Locate the cell with the specified text and output its [X, Y] center coordinate. 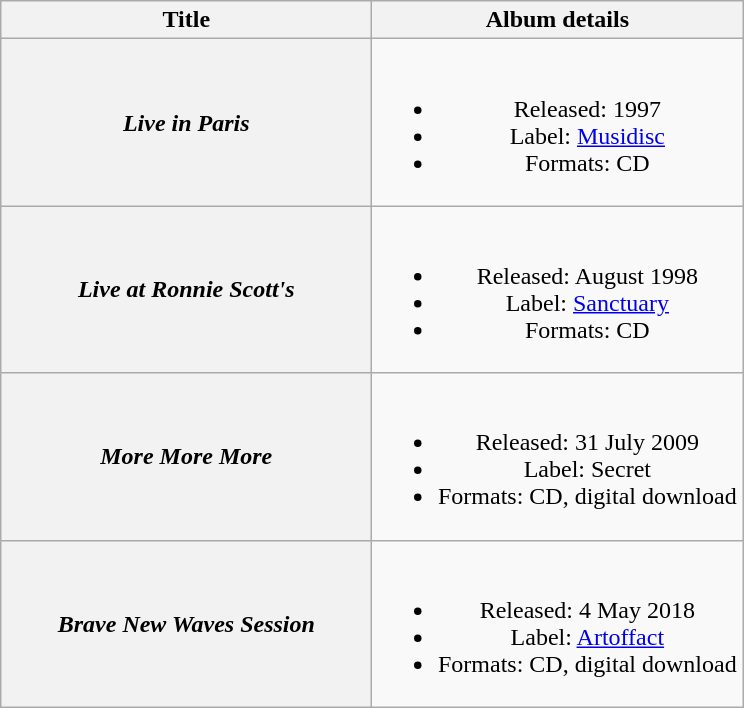
Brave New Waves Session [186, 624]
Title [186, 20]
Album details [558, 20]
Live in Paris [186, 122]
Released: 4 May 2018Label: ArtoffactFormats: CD, digital download [558, 624]
More More More [186, 456]
Live at Ronnie Scott's [186, 290]
Released: 31 July 2009Label: SecretFormats: CD, digital download [558, 456]
Released: August 1998Label: SanctuaryFormats: CD [558, 290]
Released: 1997Label: MusidiscFormats: CD [558, 122]
